Identify which cell holds the provided text, then report its (x, y) central coordinate. 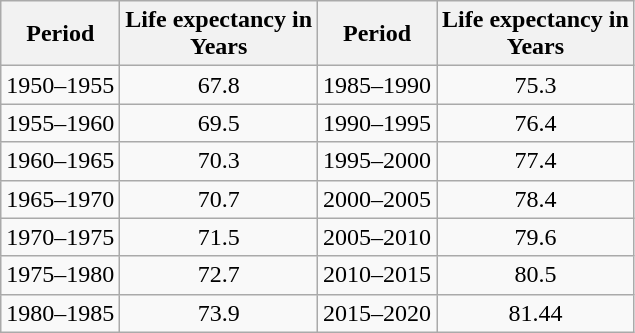
75.3 (536, 85)
77.4 (536, 161)
2000–2005 (378, 199)
73.9 (219, 313)
70.3 (219, 161)
72.7 (219, 275)
2015–2020 (378, 313)
78.4 (536, 199)
1980–1985 (60, 313)
67.8 (219, 85)
1985–1990 (378, 85)
71.5 (219, 237)
69.5 (219, 123)
80.5 (536, 275)
1955–1960 (60, 123)
1995–2000 (378, 161)
1970–1975 (60, 237)
79.6 (536, 237)
1965–1970 (60, 199)
1950–1955 (60, 85)
1975–1980 (60, 275)
76.4 (536, 123)
81.44 (536, 313)
1960–1965 (60, 161)
1990–1995 (378, 123)
2010–2015 (378, 275)
2005–2010 (378, 237)
70.7 (219, 199)
